For the text-containing cell, return its midpoint in [X, Y] coordinate format. 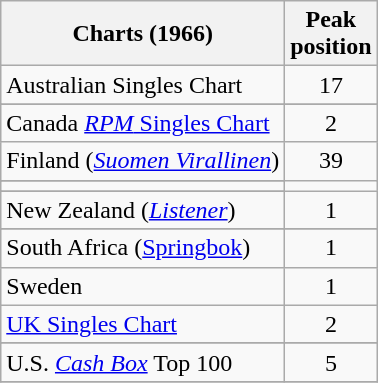
New Zealand (Listener) [143, 210]
Australian Singles Chart [143, 85]
South Africa (Springbok) [143, 248]
Sweden [143, 286]
UK Singles Chart [143, 324]
17 [331, 85]
39 [331, 161]
Finland (Suomen Virallinen) [143, 161]
5 [331, 362]
Canada RPM Singles Chart [143, 123]
Charts (1966) [143, 34]
Peakposition [331, 34]
U.S. Cash Box Top 100 [143, 362]
